Find where the given text appears and provide that cell's center as (x, y) coordinate. 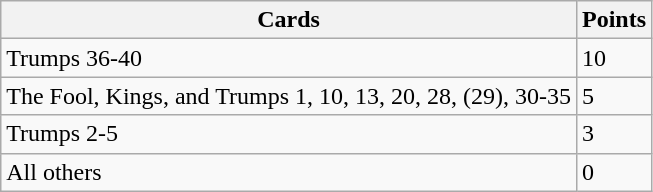
The Fool, Kings, and Trumps 1, 10, 13, 20, 28, (29), 30-35 (289, 96)
Trumps 36-40 (289, 58)
Points (614, 20)
3 (614, 134)
10 (614, 58)
Trumps 2-5 (289, 134)
5 (614, 96)
All others (289, 172)
Cards (289, 20)
0 (614, 172)
